Capture the cell that displays the provided text and extract its [X, Y] central coordinate. 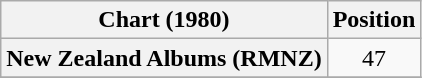
New Zealand Albums (RMNZ) [164, 58]
47 [374, 58]
Chart (1980) [164, 20]
Position [374, 20]
